Scan for the cell matching the given text and deliver its (X, Y) coordinate at center. 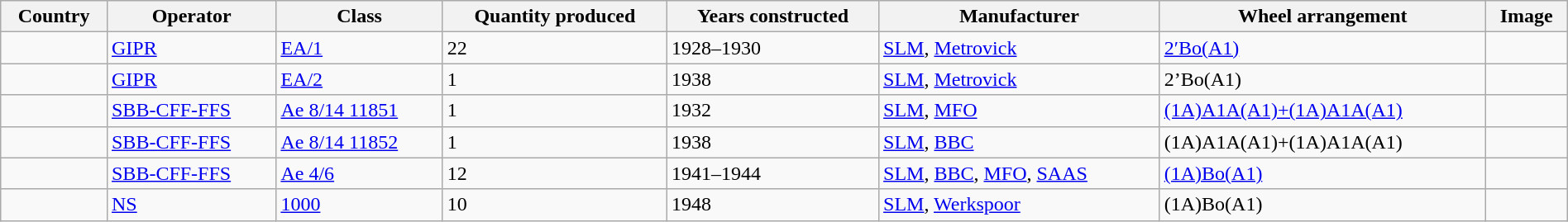
2′Bo(A1) (1322, 48)
SLM, BBC, MFO, SAAS (1020, 173)
12 (554, 173)
1948 (773, 205)
22 (554, 48)
Years constructed (773, 17)
Manufacturer (1020, 17)
Ae 4/6 (359, 173)
Ae 8/14 11852 (359, 142)
SLM, MFO (1020, 111)
Class (359, 17)
Image (1527, 17)
NS (191, 205)
1941–1944 (773, 173)
10 (554, 205)
SLM, BBC (1020, 142)
EA/2 (359, 79)
Wheel arrangement (1322, 17)
Quantity produced (554, 17)
2’Bo(A1) (1322, 79)
1000 (359, 205)
1932 (773, 111)
EA/1 (359, 48)
SLM, Werkspoor (1020, 205)
1928–1930 (773, 48)
Ae 8/14 11851 (359, 111)
Operator (191, 17)
Country (55, 17)
